Extract the [X, Y] coordinate from the center of the cell holding the provided text.  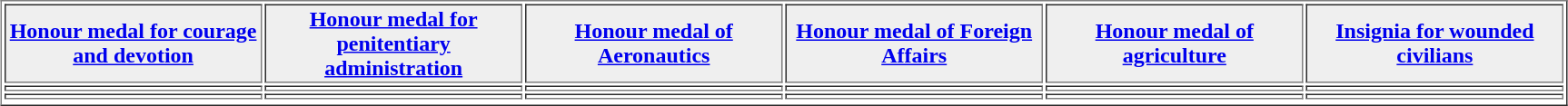
Honour medal for penitentiary administration [393, 43]
Honour medal of Aeronautics [654, 43]
Honour medal of Foreign Affairs [914, 43]
Honour medal for courage and devotion [134, 43]
Insignia for wounded civilians [1435, 43]
Honour medal of agriculture [1175, 43]
